Return (x, y) of the center of cell containing provided text 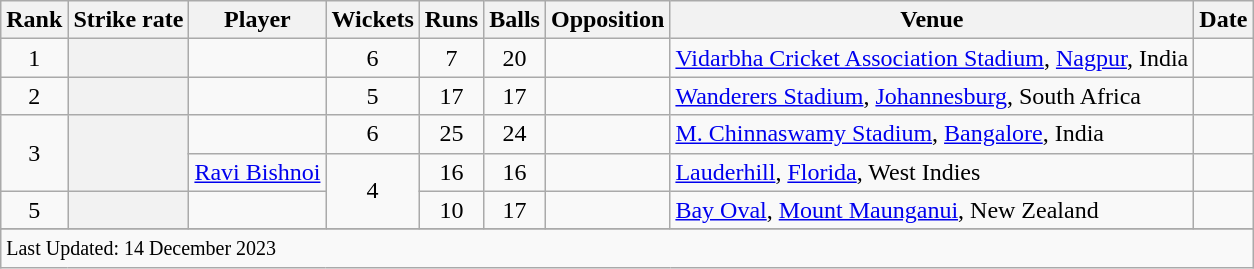
Wickets (372, 20)
Wanderers Stadium, Johannesburg, South Africa (932, 96)
20 (515, 58)
10 (451, 210)
Strike rate (128, 20)
M. Chinnaswamy Stadium, Bangalore, India (932, 134)
Vidarbha Cricket Association Stadium, Nagpur, India (932, 58)
2 (34, 96)
3 (34, 153)
Runs (451, 20)
4 (372, 191)
Player (258, 20)
Last Updated: 14 December 2023 (627, 248)
1 (34, 58)
Lauderhill, Florida, West Indies (932, 172)
Bay Oval, Mount Maunganui, New Zealand (932, 210)
Opposition (607, 20)
7 (451, 58)
Balls (515, 20)
Venue (932, 20)
Date (1224, 20)
Ravi Bishnoi (258, 172)
Rank (34, 20)
24 (515, 134)
25 (451, 134)
